From the cell containing the given text, extract its center point as [x, y] coordinate. 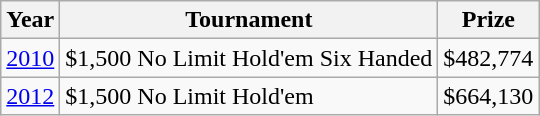
Tournament [249, 20]
$482,774 [488, 58]
$664,130 [488, 96]
Year [30, 20]
2012 [30, 96]
2010 [30, 58]
$1,500 No Limit Hold'em [249, 96]
Prize [488, 20]
$1,500 No Limit Hold'em Six Handed [249, 58]
